Detect which cell encompasses the target text, then output its (X, Y) center coordinate. 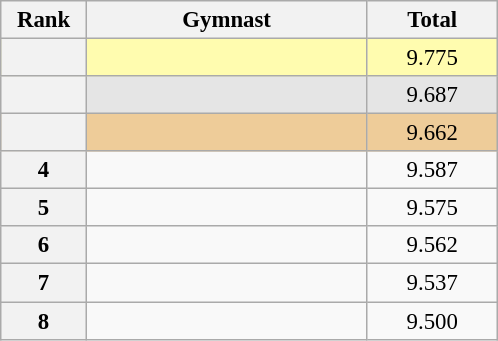
8 (44, 321)
9.562 (432, 245)
9.575 (432, 208)
9.687 (432, 95)
Gymnast (226, 20)
7 (44, 283)
9.587 (432, 170)
9.500 (432, 321)
9.537 (432, 283)
9.775 (432, 58)
5 (44, 208)
Rank (44, 20)
6 (44, 245)
9.662 (432, 133)
Total (432, 20)
4 (44, 170)
